Determine the [x, y] coordinate at the center of the cell enclosing the given text.  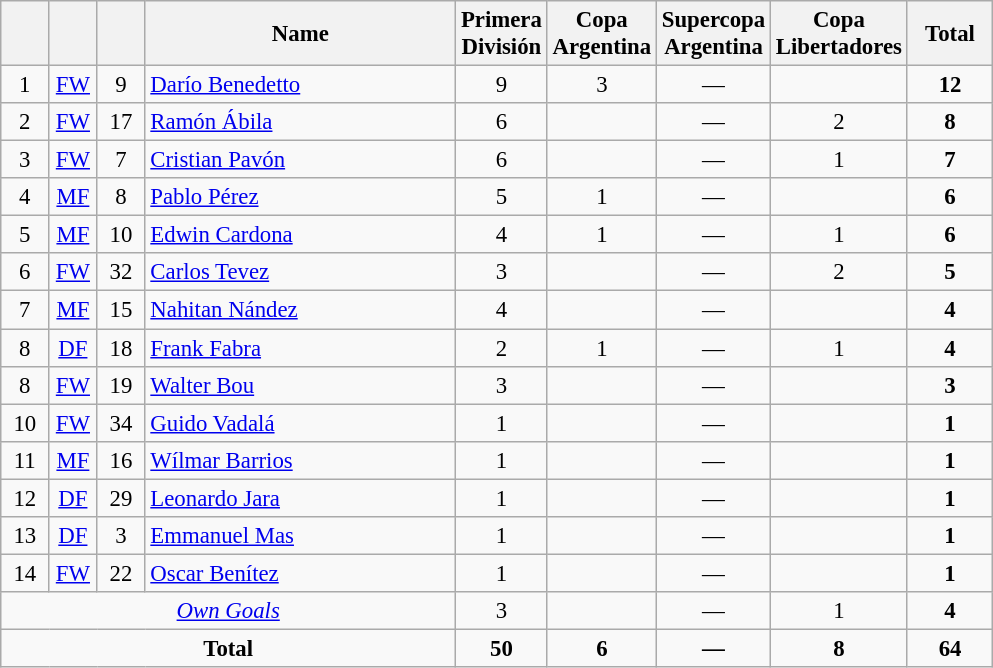
Name [300, 34]
14 [25, 573]
Darío Benedetto [300, 85]
32 [121, 273]
Walter Bou [300, 385]
11 [25, 460]
Cristian Pavón [300, 160]
19 [121, 385]
Carlos Tevez [300, 273]
Guido Vadalá [300, 423]
Own Goals [228, 611]
29 [121, 498]
Pablo Pérez [300, 197]
Primera División [502, 34]
Edwin Cardona [300, 235]
64 [950, 648]
Leonardo Jara [300, 498]
15 [121, 310]
17 [121, 122]
Copa Argentina [602, 34]
22 [121, 573]
Nahitan Nández [300, 310]
Supercopa Argentina [713, 34]
Ramón Ábila [300, 122]
50 [502, 648]
16 [121, 460]
Copa Libertadores [838, 34]
34 [121, 423]
Frank Fabra [300, 348]
Emmanuel Mas [300, 536]
13 [25, 536]
Wílmar Barrios [300, 460]
Oscar Benítez [300, 573]
18 [121, 348]
